Output the [x, y] coordinate of the center of the cell containing the given text.  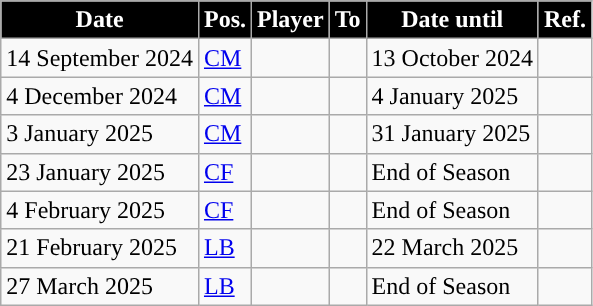
22 March 2025 [452, 248]
3 January 2025 [100, 134]
4 February 2025 [100, 210]
Ref. [564, 20]
23 January 2025 [100, 172]
4 December 2024 [100, 96]
Pos. [224, 20]
14 September 2024 [100, 58]
To [348, 20]
13 October 2024 [452, 58]
Player [291, 20]
Date until [452, 20]
Date [100, 20]
4 January 2025 [452, 96]
27 March 2025 [100, 286]
31 January 2025 [452, 134]
21 February 2025 [100, 248]
